Capture the cell that displays the provided text and extract its (X, Y) central coordinate. 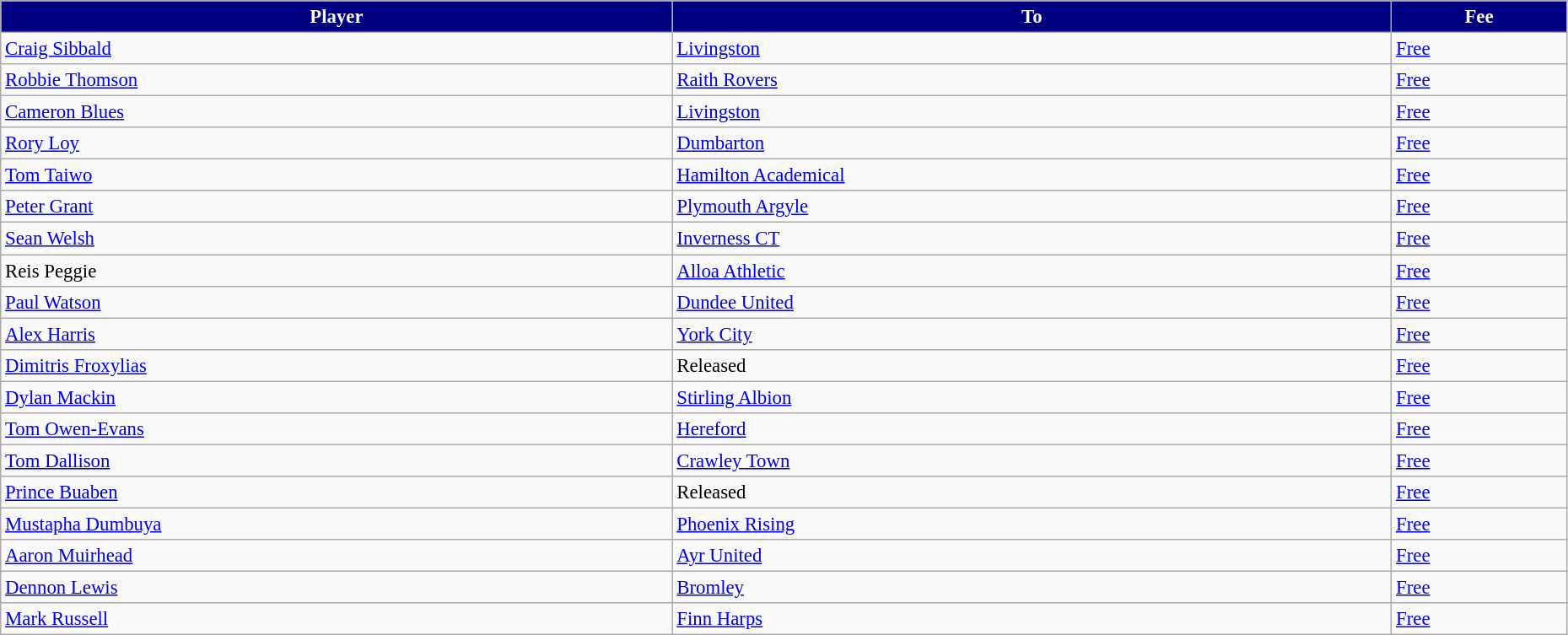
Reis Peggie (337, 271)
Craig Sibbald (337, 49)
York City (1032, 334)
Cameron Blues (337, 112)
Player (337, 17)
Tom Taiwo (337, 175)
To (1032, 17)
Phoenix Rising (1032, 524)
Tom Owen-Evans (337, 429)
Robbie Thomson (337, 80)
Mustapha Dumbuya (337, 524)
Dundee United (1032, 302)
Dimitris Froxylias (337, 365)
Raith Rovers (1032, 80)
Paul Watson (337, 302)
Finn Harps (1032, 619)
Inverness CT (1032, 239)
Aaron Muirhead (337, 556)
Mark Russell (337, 619)
Dennon Lewis (337, 588)
Alex Harris (337, 334)
Plymouth Argyle (1032, 207)
Crawley Town (1032, 460)
Stirling Albion (1032, 397)
Alloa Athletic (1032, 271)
Sean Welsh (337, 239)
Bromley (1032, 588)
Dumbarton (1032, 143)
Rory Loy (337, 143)
Prince Buaben (337, 492)
Tom Dallison (337, 460)
Ayr United (1032, 556)
Fee (1479, 17)
Hereford (1032, 429)
Peter Grant (337, 207)
Hamilton Academical (1032, 175)
Dylan Mackin (337, 397)
